Output the [X, Y] coordinate of the center of the cell containing the given text.  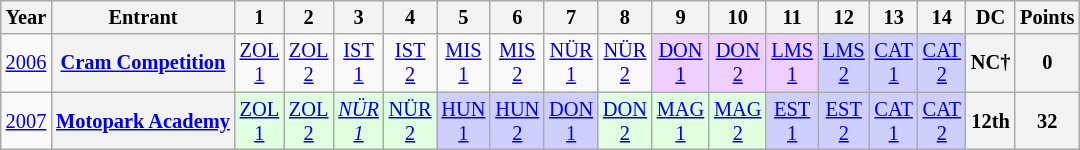
7 [571, 17]
4 [410, 17]
12th [990, 121]
MAG1 [680, 121]
Year [26, 17]
0 [1047, 63]
2007 [26, 121]
MAG2 [738, 121]
12 [844, 17]
LMS2 [844, 63]
HUN2 [517, 121]
Cram Competition [143, 63]
2006 [26, 63]
DC [990, 17]
11 [792, 17]
MIS1 [463, 63]
32 [1047, 121]
LMS1 [792, 63]
EST1 [792, 121]
3 [358, 17]
EST2 [844, 121]
13 [894, 17]
Motopark Academy [143, 121]
IST2 [410, 63]
HUN1 [463, 121]
Points [1047, 17]
5 [463, 17]
1 [260, 17]
IST1 [358, 63]
NC† [990, 63]
6 [517, 17]
9 [680, 17]
2 [308, 17]
14 [942, 17]
10 [738, 17]
Entrant [143, 17]
8 [625, 17]
MIS2 [517, 63]
